Detect which cell encompasses the target text, then output its [x, y] center coordinate. 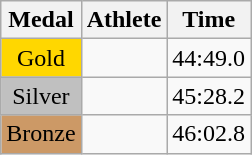
Bronze [41, 134]
Silver [41, 96]
44:49.0 [209, 58]
46:02.8 [209, 134]
Time [209, 20]
Medal [41, 20]
45:28.2 [209, 96]
Athlete [124, 20]
Gold [41, 58]
